Output the (X, Y) coordinate of the center of the cell containing the given text.  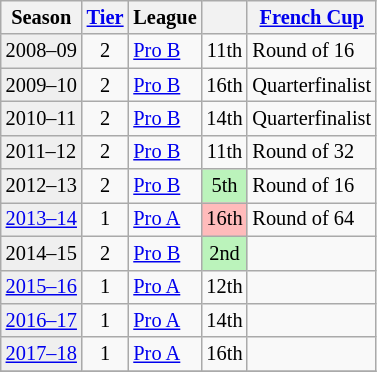
2013–14 (42, 219)
2015–16 (42, 287)
2014–15 (42, 253)
Tier (106, 17)
Round of 32 (312, 152)
2017–18 (42, 354)
2016–17 (42, 320)
12th (225, 287)
2009–10 (42, 85)
5th (225, 186)
2011–12 (42, 152)
Season (42, 17)
2008–09 (42, 51)
2nd (225, 253)
League (164, 17)
2012–13 (42, 186)
French Cup (312, 17)
2010–11 (42, 118)
Round of 64 (312, 219)
